Return [X, Y] of the center of cell containing provided text 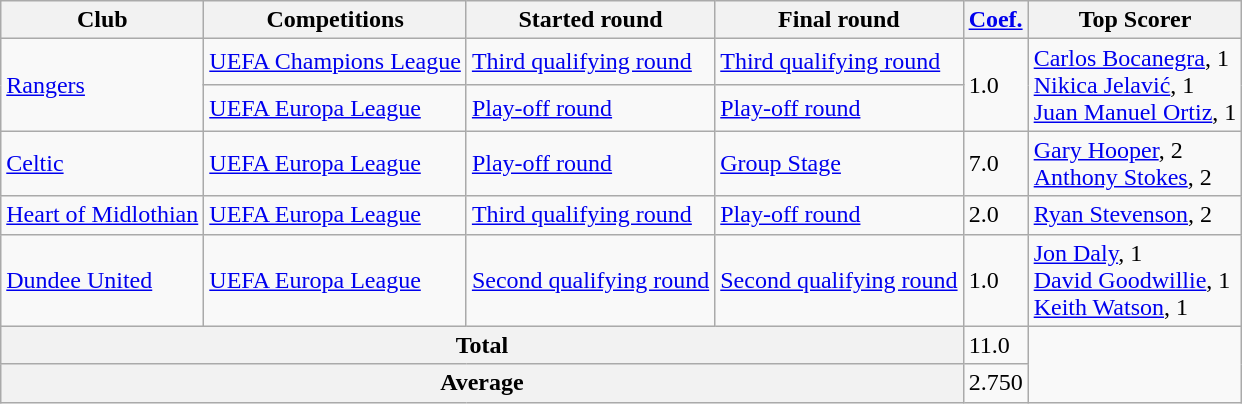
Competitions [336, 20]
Gary Hooper, 2 Anthony Stokes, 2 [1135, 164]
11.0 [996, 345]
Final round [839, 20]
Average [482, 383]
2.0 [996, 215]
Group Stage [839, 164]
Jon Daly, 1 David Goodwillie, 1 Keith Watson, 1 [1135, 280]
2.750 [996, 383]
UEFA Champions League [336, 62]
Celtic [102, 164]
Rangers [102, 85]
Started round [590, 20]
Carlos Bocanegra, 1 Nikica Jelavić, 1 Juan Manuel Ortiz, 1 [1135, 85]
Dundee United [102, 280]
7.0 [996, 164]
Ryan Stevenson, 2 [1135, 215]
Top Scorer [1135, 20]
Club [102, 20]
Total [482, 345]
Coef. [996, 20]
Heart of Midlothian [102, 215]
